Output the [x, y] coordinate of the center of the cell containing the given text.  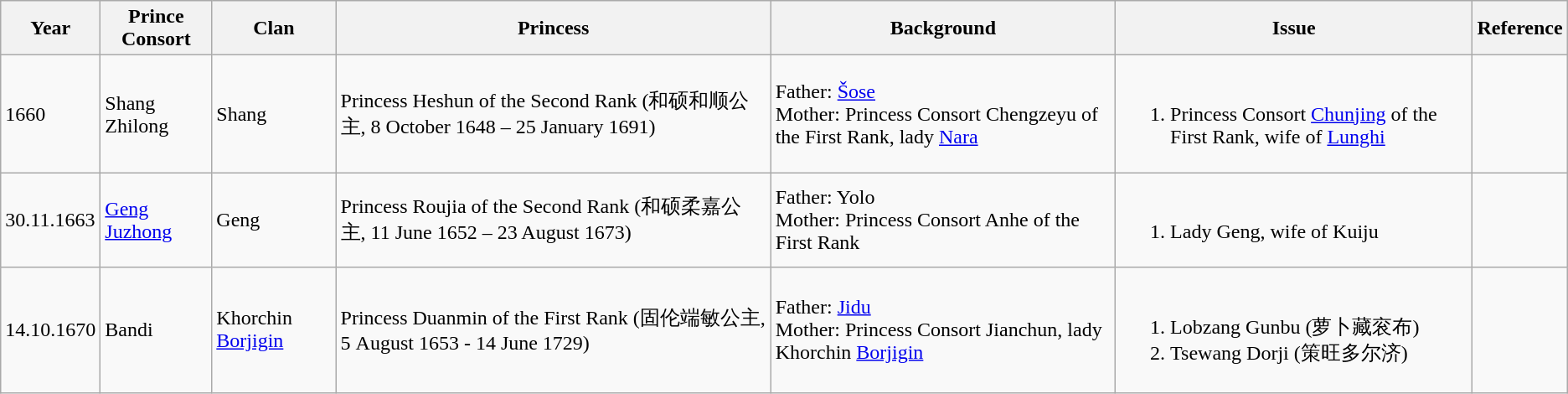
Shang Zhilong [156, 114]
Shang [274, 114]
Geng Juzhong [156, 220]
Father: ŠoseMother: Princess Consort Chengzeyu of the First Rank, lady Nara [943, 114]
Prince Consort [156, 29]
Lady Geng, wife of Kuiju [1294, 220]
Princess Roujia of the Second Rank (和硕柔嘉公主, 11 June 1652 – 23 August 1673) [553, 220]
Father: JiduMother: Princess Consort Jianchun, lady Khorchin Borjigin [943, 330]
Lobzang Gunbu (萝卜藏衮布)Tsewang Dorji (策旺多尔济) [1294, 330]
Reference [1519, 29]
14.10.1670 [50, 330]
1660 [50, 114]
Princess Heshun of the Second Rank (和硕和顺公主, 8 October 1648 – 25 January 1691) [553, 114]
Geng [274, 220]
Background [943, 29]
Clan [274, 29]
Princess [553, 29]
Issue [1294, 29]
Princess Duanmin of the First Rank (固伦端敏公主, 5 August 1653 - 14 June 1729) [553, 330]
30.11.1663 [50, 220]
Father: YoloMother: Princess Consort Anhe of the First Rank [943, 220]
Princess Consort Chunjing of the First Rank, wife of Lunghi [1294, 114]
Khorchin Borjigin [274, 330]
Bandi [156, 330]
Year [50, 29]
